Determine the (X, Y) coordinate at the center of the cell enclosing the given text.  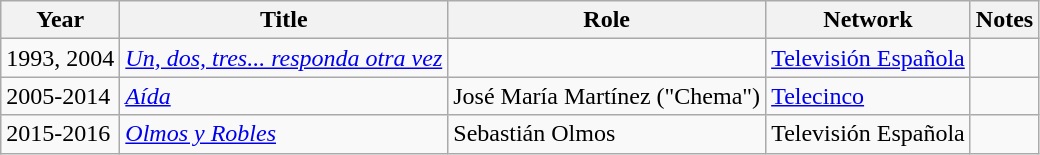
Notes (1004, 20)
José María Martínez ("Chema") (607, 96)
Sebastián Olmos (607, 134)
Olmos y Robles (284, 134)
Title (284, 20)
Aída (284, 96)
1993, 2004 (60, 58)
2005-2014 (60, 96)
Year (60, 20)
Network (868, 20)
2015-2016 (60, 134)
Un, dos, tres... responda otra vez (284, 58)
Telecinco (868, 96)
Role (607, 20)
